Capture the cell that displays the provided text and extract its [x, y] central coordinate. 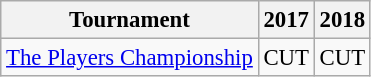
2018 [342, 20]
2017 [286, 20]
Tournament [130, 20]
The Players Championship [130, 58]
